Capture the cell that displays the provided text and extract its [x, y] central coordinate. 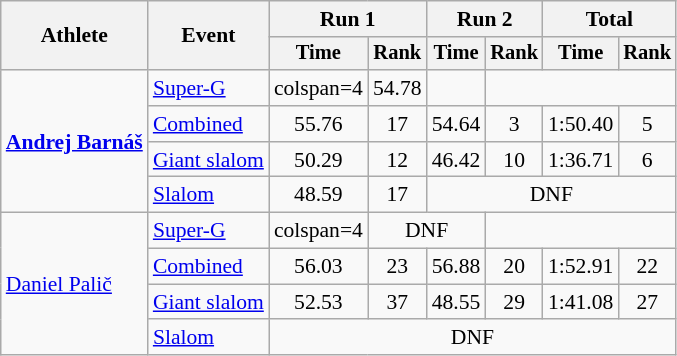
22 [647, 267]
52.53 [318, 302]
1:41.08 [580, 302]
54.78 [398, 88]
Total [610, 19]
29 [514, 302]
1:36.71 [580, 160]
10 [514, 160]
Athlete [74, 36]
20 [514, 267]
54.64 [456, 124]
Run 1 [348, 19]
55.76 [318, 124]
48.55 [456, 302]
1:52.91 [580, 267]
27 [647, 302]
56.03 [318, 267]
6 [647, 160]
46.42 [456, 160]
3 [514, 124]
Daniel Palič [74, 284]
56.88 [456, 267]
48.59 [318, 195]
5 [647, 124]
Andrej Barnáš [74, 141]
Event [208, 36]
Run 2 [485, 19]
1:50.40 [580, 124]
37 [398, 302]
50.29 [318, 160]
12 [398, 160]
23 [398, 267]
